Return the (X, Y) coordinate for the center point of the cell that contains the specified text.  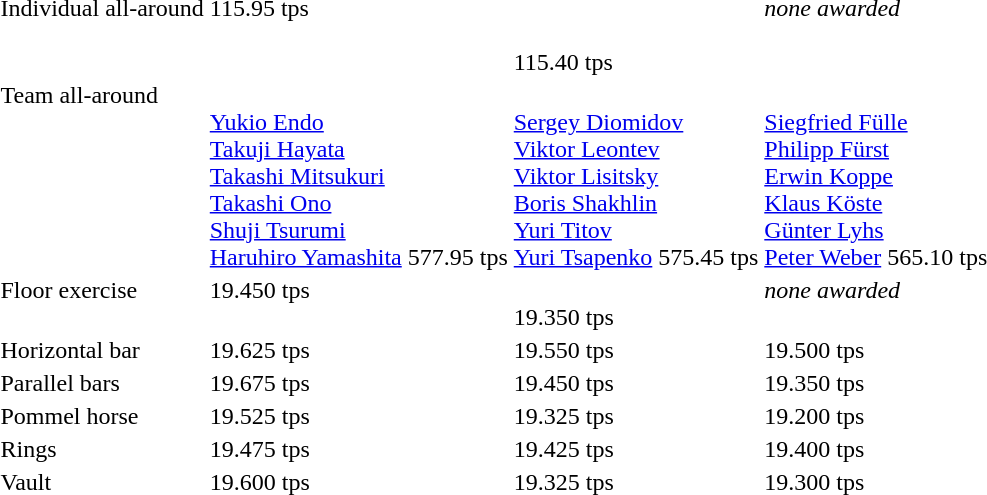
19.325 tps (636, 416)
19.675 tps (358, 383)
19.525 tps (358, 416)
19.475 tps (358, 449)
19.350 tps (636, 304)
19.625 tps (358, 350)
Yukio EndoTakuji HayataTakashi MitsukuriTakashi OnoShuji TsurumiHaruhiro Yamashita 577.95 tps (358, 176)
19.425 tps (636, 449)
Sergey DiomidovViktor LeontevViktor LisitskyBoris ShakhlinYuri TitovYuri Tsapenko 575.45 tps (636, 176)
19.550 tps (636, 350)
